Scan for the cell matching the given text and deliver its [x, y] coordinate at center. 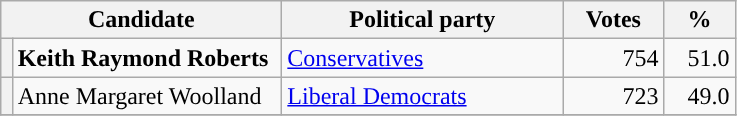
Votes [614, 20]
Conservatives [422, 58]
Candidate [142, 20]
51.0 [700, 58]
49.0 [700, 96]
% [700, 20]
Liberal Democrats [422, 96]
Anne Margaret Woolland [147, 96]
723 [614, 96]
Political party [422, 20]
Keith Raymond Roberts [147, 58]
754 [614, 58]
